From the cell containing the given text, extract its center point as (X, Y) coordinate. 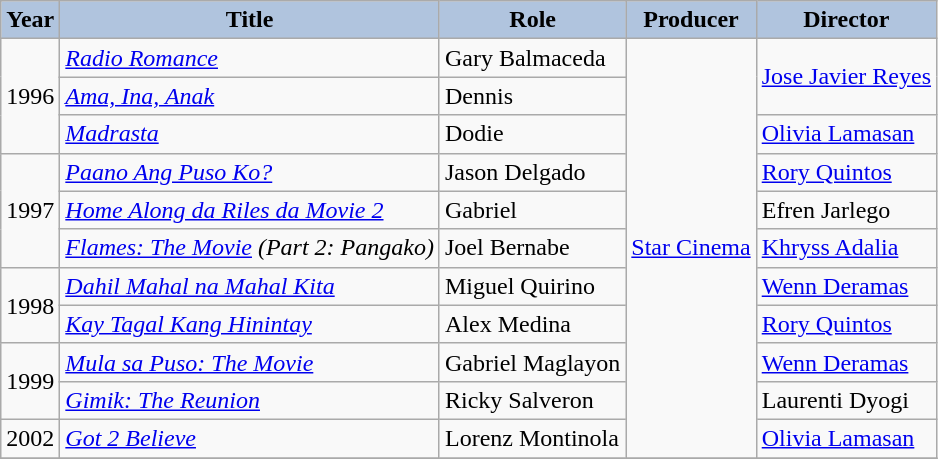
1999 (30, 381)
Laurenti Dyogi (846, 400)
Flames: The Movie (Part 2: Pangako) (250, 248)
1998 (30, 305)
1997 (30, 210)
Lorenz Montinola (532, 438)
Khryss Adalia (846, 248)
Radio Romance (250, 58)
Jason Delgado (532, 172)
Producer (691, 20)
Title (250, 20)
Ricky Salveron (532, 400)
Paano Ang Puso Ko? (250, 172)
Alex Medina (532, 324)
Ama, Ina, Anak (250, 96)
Home Along da Riles da Movie 2 (250, 210)
Dahil Mahal na Mahal Kita (250, 286)
Gabriel Maglayon (532, 362)
Madrasta (250, 134)
Gabriel (532, 210)
Miguel Quirino (532, 286)
Kay Tagal Kang Hinintay (250, 324)
Dennis (532, 96)
Efren Jarlego (846, 210)
Role (532, 20)
Got 2 Believe (250, 438)
2002 (30, 438)
Dodie (532, 134)
Year (30, 20)
Gimik: The Reunion (250, 400)
Director (846, 20)
Gary Balmaceda (532, 58)
Mula sa Puso: The Movie (250, 362)
1996 (30, 96)
Star Cinema (691, 248)
Jose Javier Reyes (846, 77)
Joel Bernabe (532, 248)
